Pinpoint the cell where the given text exists, returning its [x, y] midpoint coordinate. 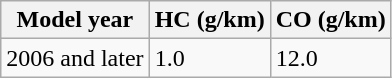
Model year [75, 20]
HC (g/km) [210, 20]
2006 and later [75, 58]
CO (g/km) [330, 20]
1.0 [210, 58]
12.0 [330, 58]
